Detect which cell encompasses the target text, then output its (x, y) center coordinate. 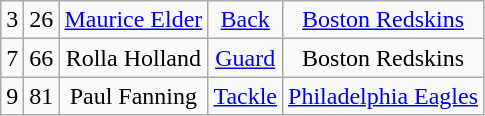
9 (12, 96)
81 (42, 96)
Philadelphia Eagles (384, 96)
Rolla Holland (134, 58)
Paul Fanning (134, 96)
Maurice Elder (134, 20)
Guard (246, 58)
3 (12, 20)
66 (42, 58)
Back (246, 20)
Tackle (246, 96)
7 (12, 58)
26 (42, 20)
